Capture the cell that displays the provided text and extract its (X, Y) central coordinate. 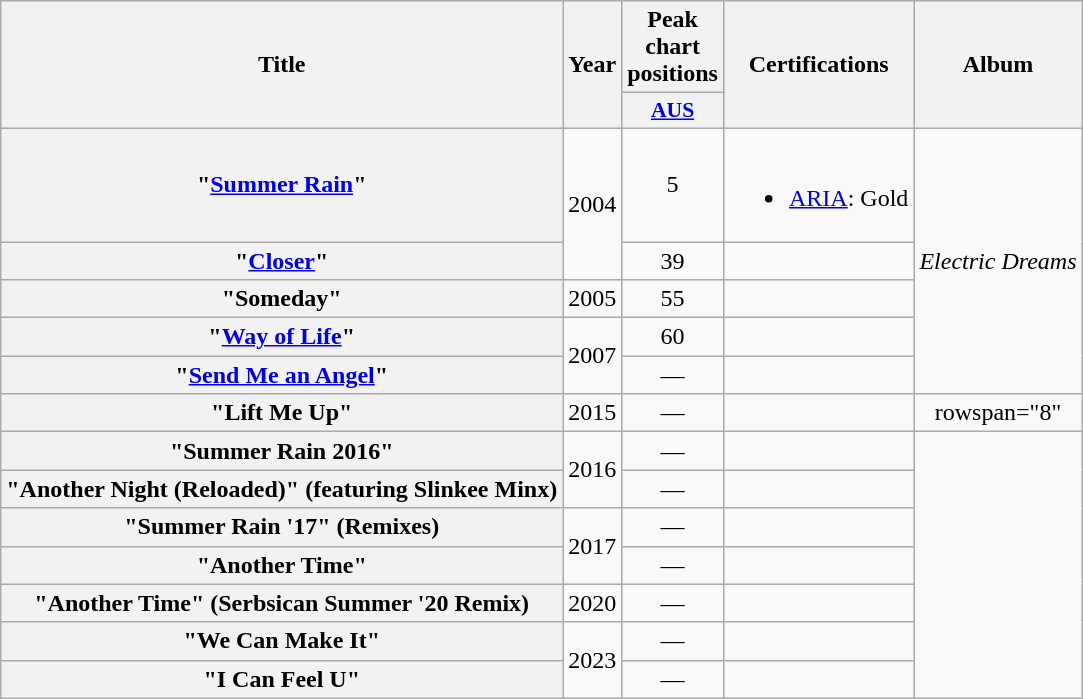
2015 (592, 413)
2005 (592, 299)
Title (282, 65)
Album (998, 65)
2016 (592, 470)
ARIA: Gold (818, 184)
2004 (592, 204)
2023 (592, 660)
2020 (592, 603)
"Someday" (282, 299)
39 (673, 261)
Certifications (818, 65)
2007 (592, 356)
"Send Me an Angel" (282, 375)
"Lift Me Up" (282, 413)
rowspan="8" (998, 413)
"Another Time" (Serbsican Summer '20 Remix) (282, 603)
5 (673, 184)
"We Can Make It" (282, 641)
Peak chart positions (673, 47)
"Closer" (282, 261)
60 (673, 337)
"Another Night (Reloaded)" (featuring Slinkee Minx) (282, 489)
AUS (673, 111)
Year (592, 65)
"Way of Life" (282, 337)
Electric Dreams (998, 260)
"I Can Feel U" (282, 679)
"Summer Rain '17" (Remixes) (282, 527)
"Summer Rain" (282, 184)
2017 (592, 546)
"Another Time" (282, 565)
"Summer Rain 2016" (282, 451)
55 (673, 299)
